Extract the [x, y] coordinate from the center of the cell holding the provided text.  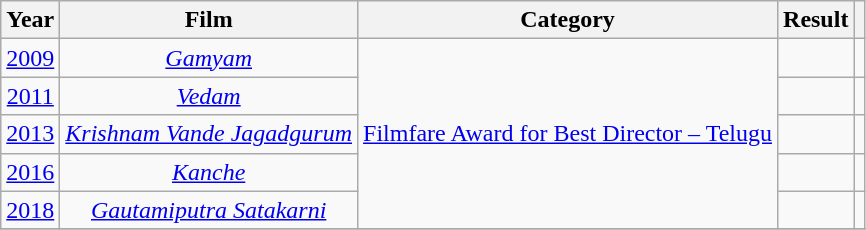
Result [816, 20]
2016 [30, 172]
2009 [30, 58]
Krishnam Vande Jagadgurum [209, 134]
Category [568, 20]
2018 [30, 210]
Year [30, 20]
Film [209, 20]
Kanche [209, 172]
Gamyam [209, 58]
2013 [30, 134]
2011 [30, 96]
Gautamiputra Satakarni [209, 210]
Filmfare Award for Best Director – Telugu [568, 134]
Vedam [209, 96]
